Scan for the cell matching the given text and deliver its (X, Y) coordinate at center. 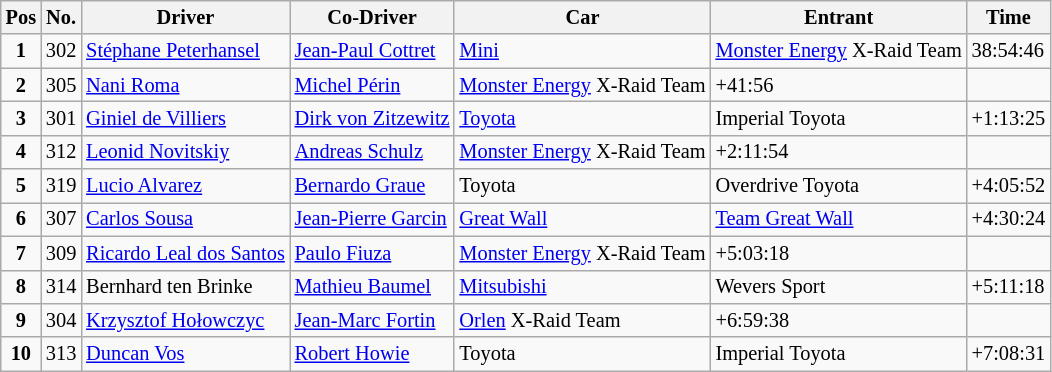
319 (61, 186)
301 (61, 118)
1 (21, 51)
Pos (21, 17)
+5:11:18 (1008, 287)
Mini (582, 51)
Mitsubishi (582, 287)
5 (21, 186)
Car (582, 17)
Krzysztof Hołowczyc (185, 320)
Carlos Sousa (185, 219)
7 (21, 253)
+4:05:52 (1008, 186)
305 (61, 85)
No. (61, 17)
302 (61, 51)
Bernhard ten Brinke (185, 287)
Stéphane Peterhansel (185, 51)
Mathieu Baumel (372, 287)
312 (61, 152)
Wevers Sport (839, 287)
Nani Roma (185, 85)
6 (21, 219)
Lucio Alvarez (185, 186)
Robert Howie (372, 354)
Andreas Schulz (372, 152)
304 (61, 320)
314 (61, 287)
9 (21, 320)
38:54:46 (1008, 51)
313 (61, 354)
3 (21, 118)
Duncan Vos (185, 354)
307 (61, 219)
Team Great Wall (839, 219)
+1:13:25 (1008, 118)
+5:03:18 (839, 253)
+41:56 (839, 85)
+4:30:24 (1008, 219)
Giniel de Villiers (185, 118)
8 (21, 287)
Dirk von Zitzewitz (372, 118)
Great Wall (582, 219)
Jean-Marc Fortin (372, 320)
Time (1008, 17)
Paulo Fiuza (372, 253)
Bernardo Graue (372, 186)
Entrant (839, 17)
Jean-Paul Cottret (372, 51)
+7:08:31 (1008, 354)
10 (21, 354)
+2:11:54 (839, 152)
309 (61, 253)
2 (21, 85)
Michel Périn (372, 85)
4 (21, 152)
+6:59:38 (839, 320)
Leonid Novitskiy (185, 152)
Jean-Pierre Garcin (372, 219)
Ricardo Leal dos Santos (185, 253)
Co-Driver (372, 17)
Orlen X-Raid Team (582, 320)
Driver (185, 17)
Overdrive Toyota (839, 186)
